Return (x, y) of the center of cell containing provided text 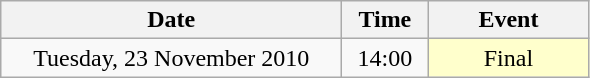
Tuesday, 23 November 2010 (172, 58)
Date (172, 20)
Event (508, 20)
Final (508, 58)
14:00 (385, 58)
Time (385, 20)
